Extract the (X, Y) coordinate from the center of the cell holding the provided text.  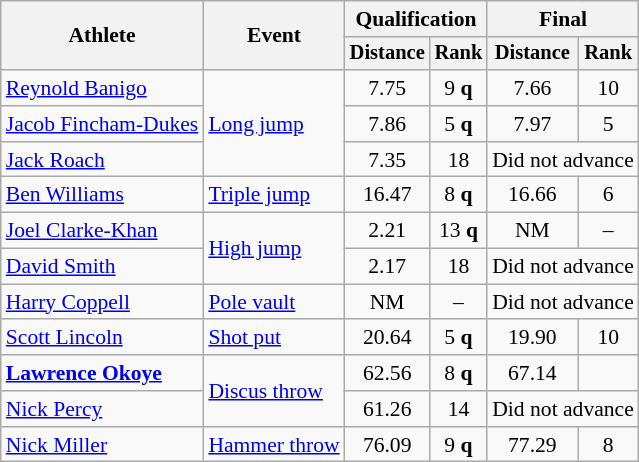
Qualification (416, 19)
Triple jump (274, 195)
16.66 (532, 195)
14 (459, 409)
62.56 (388, 373)
2.21 (388, 231)
High jump (274, 248)
Discus throw (274, 390)
David Smith (102, 267)
Long jump (274, 124)
Pole vault (274, 302)
2.17 (388, 267)
Lawrence Okoye (102, 373)
Shot put (274, 338)
16.47 (388, 195)
Final (563, 19)
7.97 (532, 124)
Jack Roach (102, 160)
7.66 (532, 88)
7.86 (388, 124)
Joel Clarke-Khan (102, 231)
5 (608, 124)
61.26 (388, 409)
7.75 (388, 88)
Reynold Banigo (102, 88)
20.64 (388, 338)
6 (608, 195)
Event (274, 36)
Ben Williams (102, 195)
Jacob Fincham-Dukes (102, 124)
Athlete (102, 36)
Nick Percy (102, 409)
67.14 (532, 373)
13 q (459, 231)
7.35 (388, 160)
Harry Coppell (102, 302)
9 q (459, 88)
19.90 (532, 338)
Scott Lincoln (102, 338)
